Extract the [X, Y] coordinate from the center of the cell holding the provided text.  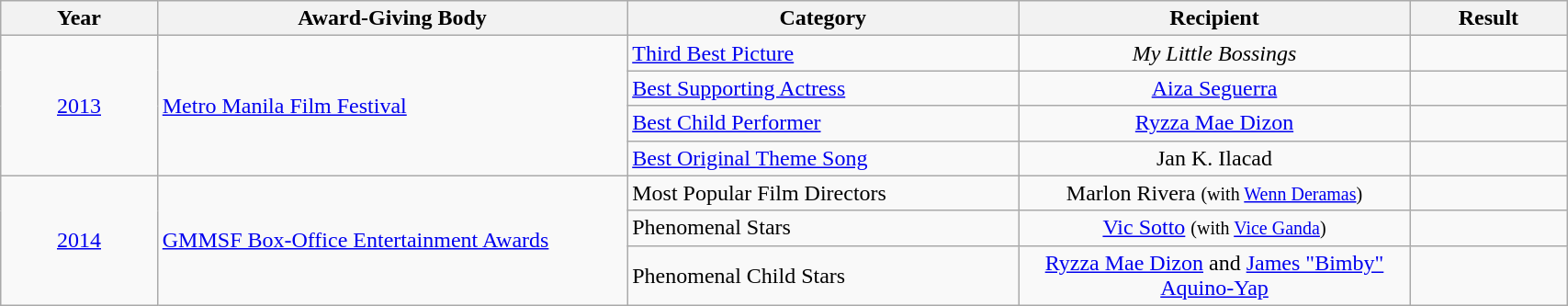
Third Best Picture [823, 53]
Best Supporting Actress [823, 88]
My Little Bossings [1214, 53]
Best Original Theme Song [823, 158]
Category [823, 18]
Year [79, 18]
Phenomenal Stars [823, 228]
GMMSF Box-Office Entertainment Awards [391, 241]
Phenomenal Child Stars [823, 276]
2013 [79, 106]
Aiza Seguerra [1214, 88]
Ryzza Mae Dizon [1214, 123]
Recipient [1214, 18]
Best Child Performer [823, 123]
Ryzza Mae Dizon and James "Bimby" Aquino-Yap [1214, 276]
Result [1488, 18]
2014 [79, 241]
Award-Giving Body [391, 18]
Most Popular Film Directors [823, 193]
Metro Manila Film Festival [391, 106]
Jan K. Ilacad [1214, 158]
Marlon Rivera (with Wenn Deramas) [1214, 193]
Vic Sotto (with Vice Ganda) [1214, 228]
